Scan for the cell matching the given text and deliver its [X, Y] coordinate at center. 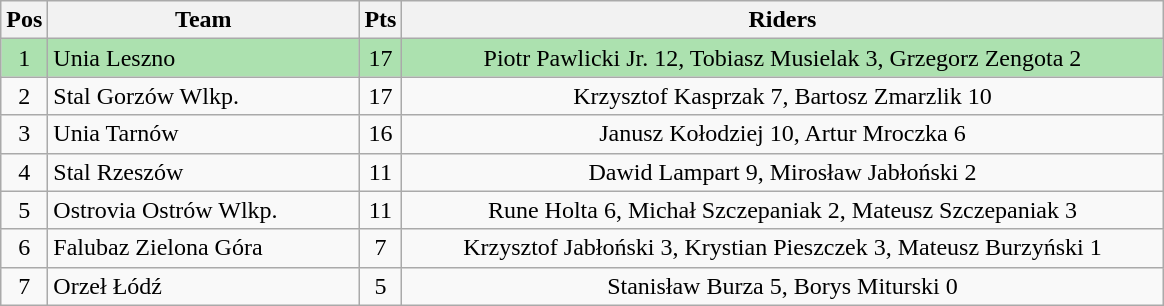
Janusz Kołodziej 10, Artur Mroczka 6 [782, 134]
6 [24, 248]
Orzeł Łódź [204, 286]
Falubaz Zielona Góra [204, 248]
3 [24, 134]
Pts [380, 20]
4 [24, 172]
Unia Leszno [204, 58]
Krzysztof Jabłoński 3, Krystian Pieszczek 3, Mateusz Burzyński 1 [782, 248]
Stal Gorzów Wlkp. [204, 96]
16 [380, 134]
Dawid Lampart 9, Mirosław Jabłoński 2 [782, 172]
Pos [24, 20]
Stal Rzeszów [204, 172]
Unia Tarnów [204, 134]
Piotr Pawlicki Jr. 12, Tobiasz Musielak 3, Grzegorz Zengota 2 [782, 58]
Ostrovia Ostrów Wlkp. [204, 210]
1 [24, 58]
Stanisław Burza 5, Borys Miturski 0 [782, 286]
Team [204, 20]
Krzysztof Kasprzak 7, Bartosz Zmarzlik 10 [782, 96]
2 [24, 96]
Riders [782, 20]
Rune Holta 6, Michał Szczepaniak 2, Mateusz Szczepaniak 3 [782, 210]
